Determine the [X, Y] coordinate at the center of the cell enclosing the given text.  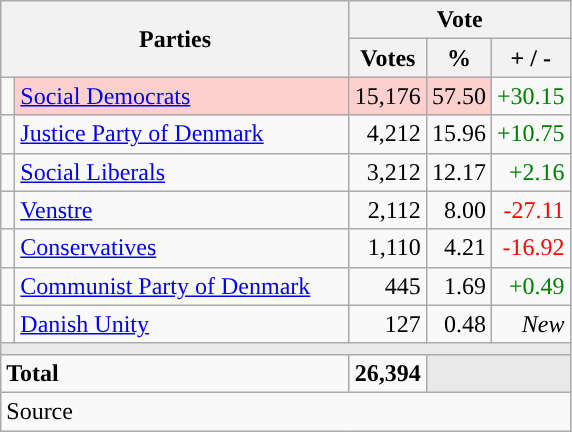
4.21 [458, 248]
57.50 [458, 96]
Social Liberals [182, 172]
0.48 [458, 324]
26,394 [388, 373]
+10.75 [530, 134]
1,110 [388, 248]
2,112 [388, 210]
+30.15 [530, 96]
Danish Unity [182, 324]
3,212 [388, 172]
Total [176, 373]
445 [388, 286]
-16.92 [530, 248]
Conservatives [182, 248]
Votes [388, 58]
+0.49 [530, 286]
Vote [460, 20]
-27.11 [530, 210]
12.17 [458, 172]
15,176 [388, 96]
127 [388, 324]
8.00 [458, 210]
Source [286, 411]
+2.16 [530, 172]
Communist Party of Denmark [182, 286]
4,212 [388, 134]
1.69 [458, 286]
+ / - [530, 58]
Justice Party of Denmark [182, 134]
Social Democrats [182, 96]
New [530, 324]
Venstre [182, 210]
Parties [176, 39]
% [458, 58]
15.96 [458, 134]
